Locate the cell with the specified text and output its [X, Y] center coordinate. 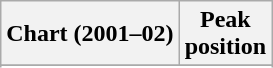
Chart (2001–02) [90, 34]
Peakposition [225, 34]
